Determine the [X, Y] coordinate at the center of the cell enclosing the given text.  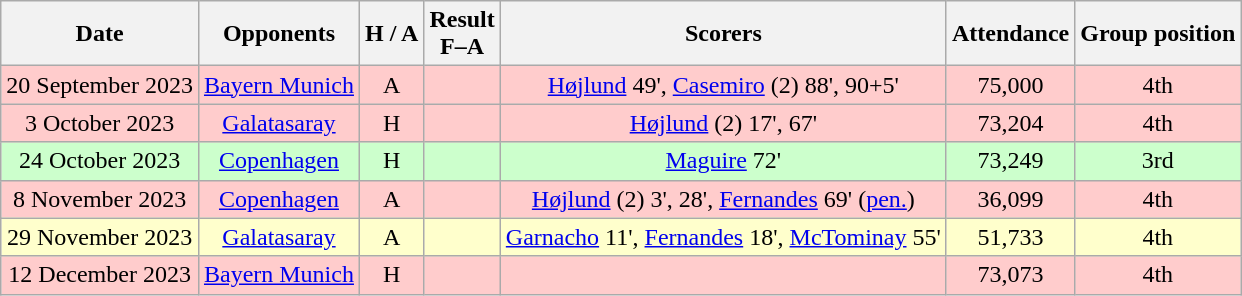
3rd [1158, 161]
Højlund (2) 3', 28', Fernandes 69' (pen.) [723, 199]
73,204 [1010, 123]
24 October 2023 [100, 161]
Date [100, 34]
Maguire 72' [723, 161]
73,249 [1010, 161]
36,099 [1010, 199]
3 October 2023 [100, 123]
51,733 [1010, 237]
Højlund (2) 17', 67' [723, 123]
12 December 2023 [100, 275]
Attendance [1010, 34]
Garnacho 11', Fernandes 18', McTominay 55' [723, 237]
8 November 2023 [100, 199]
ResultF–A [462, 34]
H / A [391, 34]
73,073 [1010, 275]
Scorers [723, 34]
20 September 2023 [100, 85]
75,000 [1010, 85]
29 November 2023 [100, 237]
Opponents [278, 34]
Group position [1158, 34]
Højlund 49', Casemiro (2) 88', 90+5' [723, 85]
